For the text-containing cell, return its midpoint in (X, Y) coordinate format. 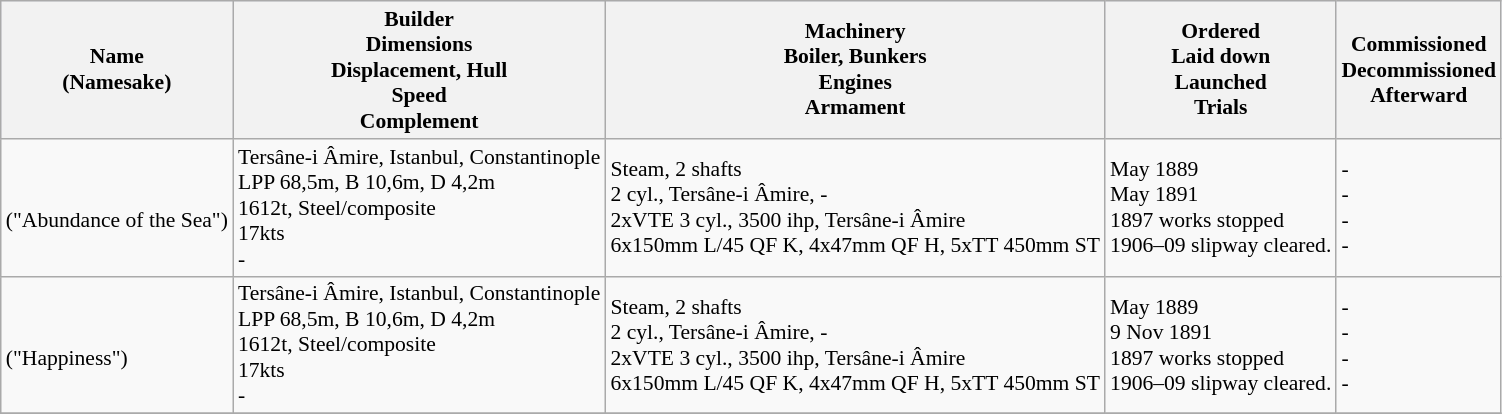
May 18899 Nov 18911897 works stopped1906–09 slipway cleared. (1220, 345)
OrderedLaid downLaunchedTrials (1220, 70)
MachineryBoiler, BunkersEnginesArmament (855, 70)
CommissionedDecommissionedAfterward (1418, 70)
May 1889May 18911897 works stopped1906–09 slipway cleared. (1220, 208)
BuilderDimensionsDisplacement, HullSpeedComplement (419, 70)
Name(Namesake) (117, 70)
("Abundance of the Sea") (117, 208)
("Happiness") (117, 345)
